Identify which cell holds the provided text, then report its (X, Y) central coordinate. 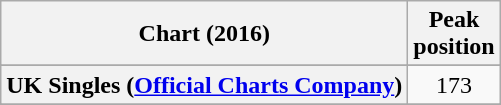
Chart (2016) (204, 34)
Peakposition (454, 34)
UK Singles (Official Charts Company) (204, 85)
173 (454, 85)
